Output the [x, y] coordinate of the center of the cell containing the given text.  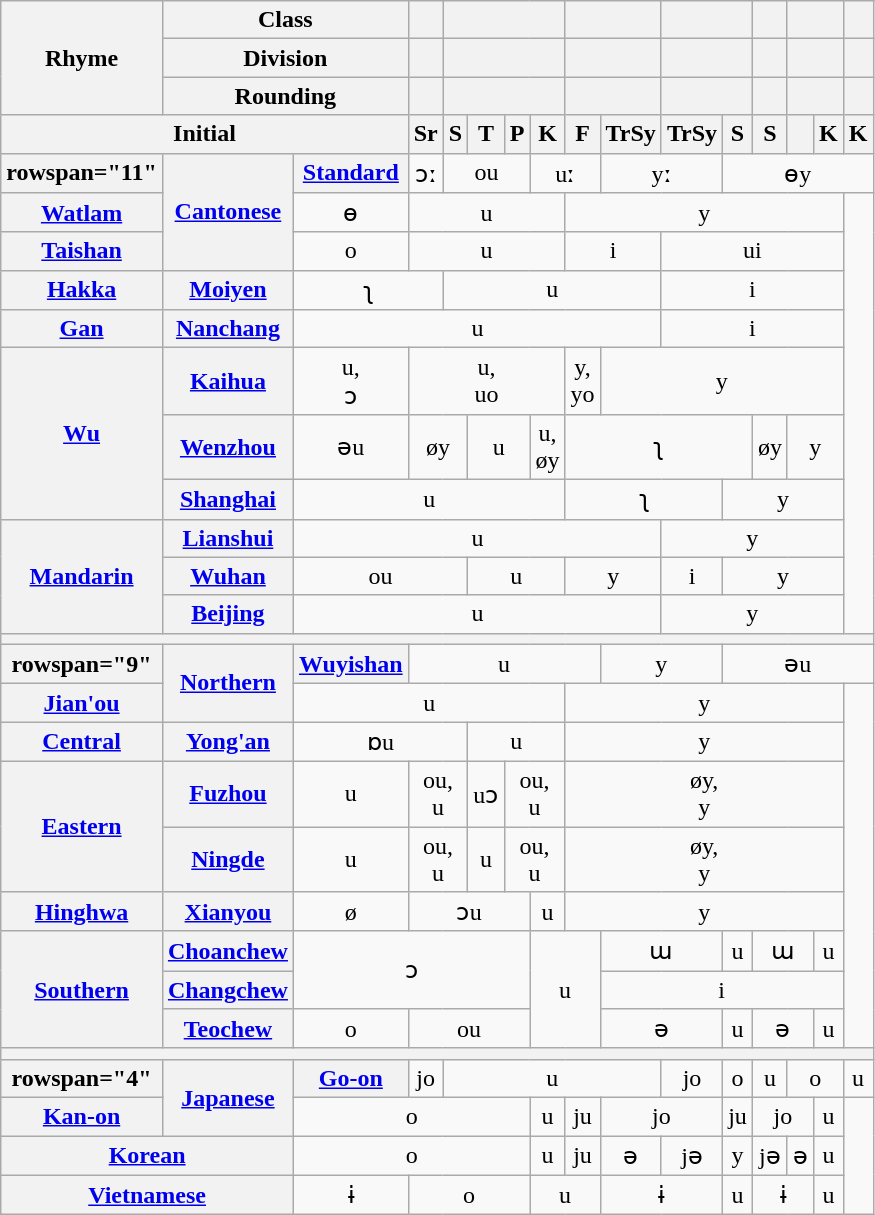
Cantonese [228, 212]
uː [565, 173]
Gan [82, 329]
Initial [204, 134]
Division [285, 58]
uɔ [486, 794]
Rhyme [82, 58]
Vietnamese [148, 1195]
u,øy [548, 446]
Jian'ou [82, 703]
Wenzhou [228, 446]
F [582, 134]
rowspan="11" [82, 173]
rowspan="4" [82, 1078]
Shanghai [228, 499]
Wu [82, 434]
Teochew [228, 1029]
Central [82, 742]
ɵy [798, 173]
u,uo [486, 382]
Beijing [228, 614]
Xianyou [228, 912]
Kaihua [228, 382]
Choanchew [228, 951]
Fuzhou [228, 794]
T [486, 134]
Japanese [228, 1097]
Ningde [228, 858]
Taishan [82, 251]
ɵ [350, 213]
ø [350, 912]
Hakka [82, 290]
Wuyishan [350, 664]
Changchew [228, 990]
Korean [148, 1156]
Southern [82, 990]
rowspan="9" [82, 664]
Hinghwa [82, 912]
Watlam [82, 213]
ɔ [411, 970]
P [517, 134]
Kan-on [82, 1116]
Yong'an [228, 742]
u,ɔ [350, 382]
y,yo [582, 382]
Rounding [285, 96]
Class [285, 20]
Go-on [350, 1078]
ɔː [426, 173]
Mandarin [82, 576]
Moiyen [228, 290]
ɒu [380, 742]
Northern [228, 683]
yː [662, 173]
Sr [426, 134]
Nanchang [228, 329]
Wuhan [228, 576]
Standard [350, 173]
ɔu [469, 912]
ui [752, 251]
Lianshui [228, 538]
Eastern [82, 826]
